Return (x, y) of the center of cell containing provided text 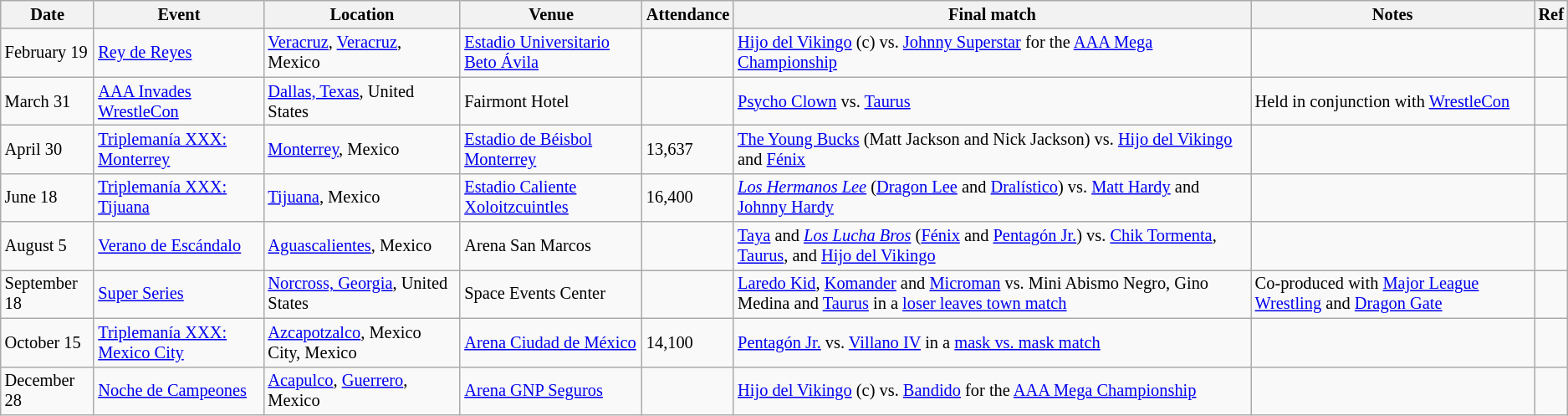
December 28 (48, 391)
Los Hermanos Lee (Dragon Lee and Dralístico) vs. Matt Hardy and Johnny Hardy (992, 198)
The Young Bucks (Matt Jackson and Nick Jackson) vs. Hijo del Vikingo and Fénix (992, 149)
Dallas, Texas, United States (361, 101)
Arena San Marcos (551, 246)
Hijo del Vikingo (c) vs. Johnny Superstar for the AAA Mega Championship (992, 53)
Verano de Escándalo (179, 246)
Held in conjunction with WrestleCon (1393, 101)
Hijo del Vikingo (c) vs. Bandido for the AAA Mega Championship (992, 391)
September 18 (48, 294)
Aguascalientes, Mexico (361, 246)
April 30 (48, 149)
Triplemanía XXX: Mexico City (179, 342)
Laredo Kid, Komander and Microman vs. Mini Abismo Negro, Gino Medina and Taurus in a loser leaves town match (992, 294)
Noche de Campeones (179, 391)
Acapulco, Guerrero, Mexico (361, 391)
16,400 (687, 198)
Fairmont Hotel (551, 101)
Arena Ciudad de México (551, 342)
Location (361, 14)
Taya and Los Lucha Bros (Fénix and Pentagón Jr.) vs. Chik Tormenta, Taurus, and Hijo del Vikingo (992, 246)
Triplemanía XXX: Tijuana (179, 198)
Space Events Center (551, 294)
Ref (1551, 14)
Tijuana, Mexico (361, 198)
Co-produced with Major League Wrestling and Dragon Gate (1393, 294)
October 15 (48, 342)
Psycho Clown vs. Taurus (992, 101)
June 18 (48, 198)
Veracruz, Veracruz, Mexico (361, 53)
13,637 (687, 149)
Monterrey, Mexico (361, 149)
Super Series (179, 294)
Estadio Caliente Xoloitzcuintles (551, 198)
Attendance (687, 14)
Arena GNP Seguros (551, 391)
August 5 (48, 246)
AAA Invades WrestleCon (179, 101)
Triplemanía XXX: Monterrey (179, 149)
Event (179, 14)
Date (48, 14)
Estadio de Béisbol Monterrey (551, 149)
14,100 (687, 342)
March 31 (48, 101)
Pentagón Jr. vs. Villano IV in a mask vs. mask match (992, 342)
February 19 (48, 53)
Venue (551, 14)
Notes (1393, 14)
Final match (992, 14)
Azcapotzalco, Mexico City, Mexico (361, 342)
Norcross, Georgia, United States (361, 294)
Estadio Universitario Beto Ávila (551, 53)
Rey de Reyes (179, 53)
